Identify which cell holds the provided text, then report its (x, y) central coordinate. 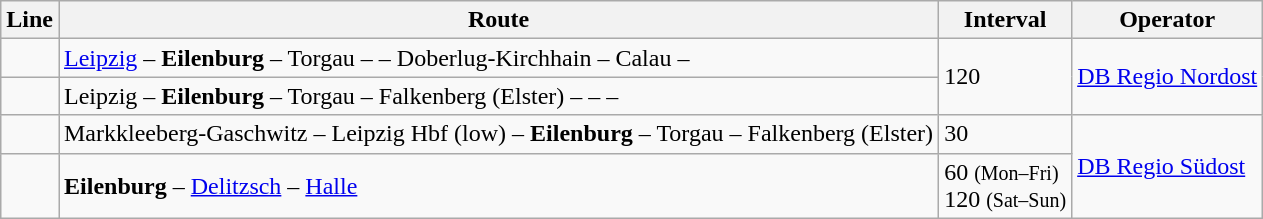
Line (30, 20)
120 (1006, 77)
Markkleeberg-Gaschwitz – Leipzig Hbf (low) – Eilenburg – Torgau – Falkenberg (Elster) (498, 134)
Leipzig – Eilenburg – Torgau – – Doberlug-Kirchhain – Calau – (498, 58)
Leipzig – Eilenburg – Torgau – Falkenberg (Elster) – – – (498, 96)
Interval (1006, 20)
Route (498, 20)
Eilenburg – Delitzsch – Halle (498, 186)
Operator (1168, 20)
DB Regio Südost (1168, 166)
60 (Mon–Fri)120 (Sat–Sun) (1006, 186)
30 (1006, 134)
DB Regio Nordost (1168, 77)
